Scan for the cell matching the given text and deliver its [x, y] coordinate at center. 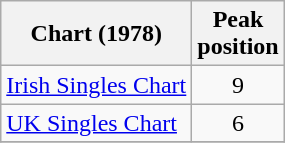
9 [238, 85]
Chart (1978) [96, 34]
Irish Singles Chart [96, 85]
Peakposition [238, 34]
UK Singles Chart [96, 123]
6 [238, 123]
